Detect which cell encompasses the target text, then output its [x, y] center coordinate. 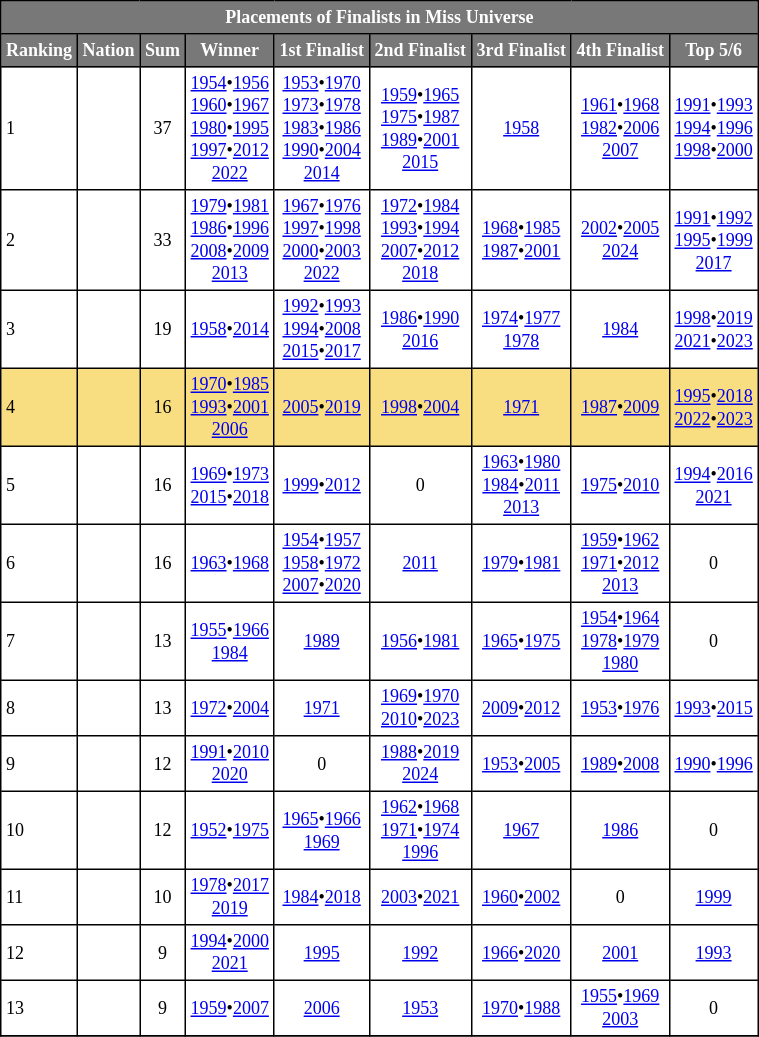
2002•20052024 [620, 240]
1993 [714, 953]
1st Finalist [322, 50]
1994•20002021 [230, 953]
1970•19851993•20012006 [230, 407]
1979•19811986•19962008•20092013 [230, 240]
33 [163, 240]
Top 5/6 [714, 50]
1968•19851987•2001 [521, 240]
8 [40, 708]
2009•2012 [521, 708]
2011 [420, 563]
1953 [420, 1008]
1986•19902016 [420, 329]
1966•2020 [521, 953]
1972•19841993•19942007•20122018 [420, 240]
1999•2012 [322, 485]
1998•20192021•2023 [714, 329]
2001 [620, 953]
1972•2004 [230, 708]
1955•19661984 [230, 641]
1959•2007 [230, 1008]
1987•2009 [620, 407]
1954•19641978•19791980 [620, 641]
1993•2015 [714, 708]
1953•1976 [620, 708]
1974•19771978 [521, 329]
3 [40, 329]
1979•1981 [521, 563]
1998•2004 [420, 407]
1953•19701973•19781983•19861990•20042014 [322, 128]
1995•20182022•2023 [714, 407]
1995 [322, 953]
1992 [420, 953]
1965•19661969 [322, 830]
1962•19681971•19741996 [420, 830]
1991•19921995•19992017 [714, 240]
1960•2002 [521, 897]
1978•20172019 [230, 897]
2003•2021 [420, 897]
1956•1981 [420, 641]
1988•20192024 [420, 764]
1963•19801984•20112013 [521, 485]
1958 [521, 128]
1969•19732015•2018 [230, 485]
1954•19571958•19722007•2020 [322, 563]
1991•19931994•19961998•2000 [714, 128]
1959•19621971•20122013 [620, 563]
2006 [322, 1008]
1963•1968 [230, 563]
1984•2018 [322, 897]
2nd Finalist [420, 50]
4 [40, 407]
7 [40, 641]
Nation [108, 50]
1990•1996 [714, 764]
1967•19761997•19982000•20032022 [322, 240]
5 [40, 485]
11 [40, 897]
1969•19702010•2023 [420, 708]
1955•19692003 [620, 1008]
37 [163, 128]
1961•19681982•20062007 [620, 128]
1959•19651975•19871989•20012015 [420, 128]
1967 [521, 830]
1954•19561960•19671980•19951997•20122022 [230, 128]
Ranking [40, 50]
4th Finalist [620, 50]
1952•1975 [230, 830]
1953•2005 [521, 764]
1989•2008 [620, 764]
1992•19931994•20082015•2017 [322, 329]
Winner [230, 50]
1991•20102020 [230, 764]
1 [40, 128]
Sum [163, 50]
1994•20162021 [714, 485]
1970•1988 [521, 1008]
2005•2019 [322, 407]
1965•1975 [521, 641]
1989 [322, 641]
1975•2010 [620, 485]
Placements of Finalists in Miss Universe [380, 18]
6 [40, 563]
2 [40, 240]
1984 [620, 329]
1958•2014 [230, 329]
19 [163, 329]
3rd Finalist [521, 50]
1999 [714, 897]
1986 [620, 830]
